Identify which cell holds the provided text, then report its (x, y) central coordinate. 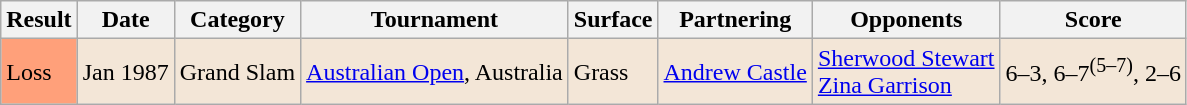
Andrew Castle (735, 72)
Date (126, 20)
Grand Slam (237, 72)
6–3, 6–7(5–7), 2–6 (1093, 72)
Score (1093, 20)
Loss (39, 72)
Grass (613, 72)
Jan 1987 (126, 72)
Category (237, 20)
Result (39, 20)
Opponents (906, 20)
Tournament (435, 20)
Partnering (735, 20)
Sherwood Stewart Zina Garrison (906, 72)
Australian Open, Australia (435, 72)
Surface (613, 20)
